Determine the (X, Y) coordinate at the center of the cell enclosing the given text.  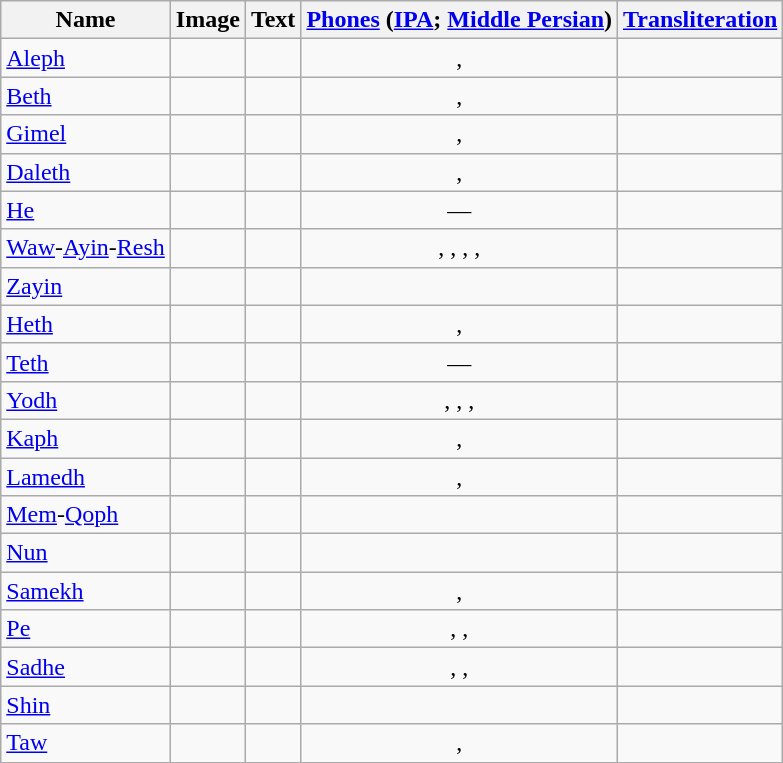
Transliteration (700, 20)
Lamedh (86, 477)
Aleph (86, 58)
Pe (86, 629)
Waw-Ayin-Resh (86, 248)
He (86, 210)
Shin (86, 705)
Gimel (86, 134)
Teth (86, 362)
Phones (IPA; Middle Persian) (460, 20)
Daleth (86, 172)
Yodh (86, 400)
Text (273, 20)
, , , (460, 400)
Taw (86, 743)
Mem-Qoph (86, 515)
Beth (86, 96)
Kaph (86, 438)
Sadhe (86, 667)
Name (86, 20)
Samekh (86, 591)
Zayin (86, 286)
Image (208, 20)
Heth (86, 324)
, , , , (460, 248)
Nun (86, 553)
